Find where the given text appears and provide that cell's center as [x, y] coordinate. 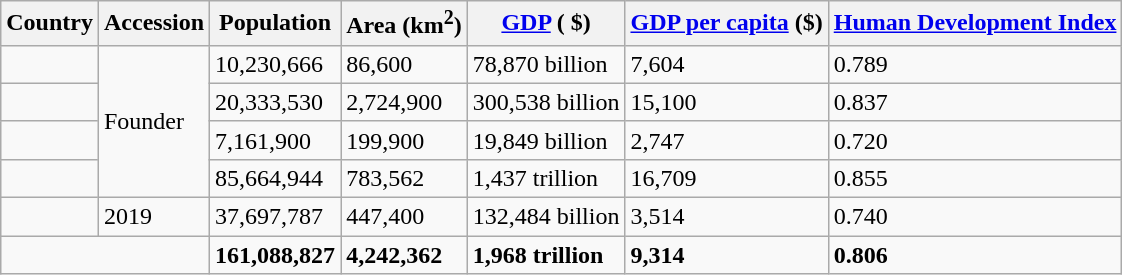
2019 [154, 217]
199,900 [404, 140]
Founder [154, 121]
0.740 [975, 217]
7,161,900 [276, 140]
10,230,666 [276, 64]
0.855 [975, 178]
161,088,827 [276, 255]
9,314 [726, 255]
3,514 [726, 217]
Accession [154, 24]
1,968 trillion [546, 255]
7,604 [726, 64]
GDP ( $) [546, 24]
Area (km2) [404, 24]
78,870 billion [546, 64]
300,538 billion [546, 102]
447,400 [404, 217]
19,849 billion [546, 140]
132,484 billion [546, 217]
16,709 [726, 178]
15,100 [726, 102]
0.837 [975, 102]
GDP per capita ($) [726, 24]
Country [50, 24]
0.806 [975, 255]
Population [276, 24]
4,242,362 [404, 255]
85,664,944 [276, 178]
783,562 [404, 178]
20,333,530 [276, 102]
2,724,900 [404, 102]
0.720 [975, 140]
2,747 [726, 140]
1,437 trillion [546, 178]
37,697,787 [276, 217]
86,600 [404, 64]
0.789 [975, 64]
Human Development Index [975, 24]
